Find where the given text appears and provide that cell's center as (X, Y) coordinate. 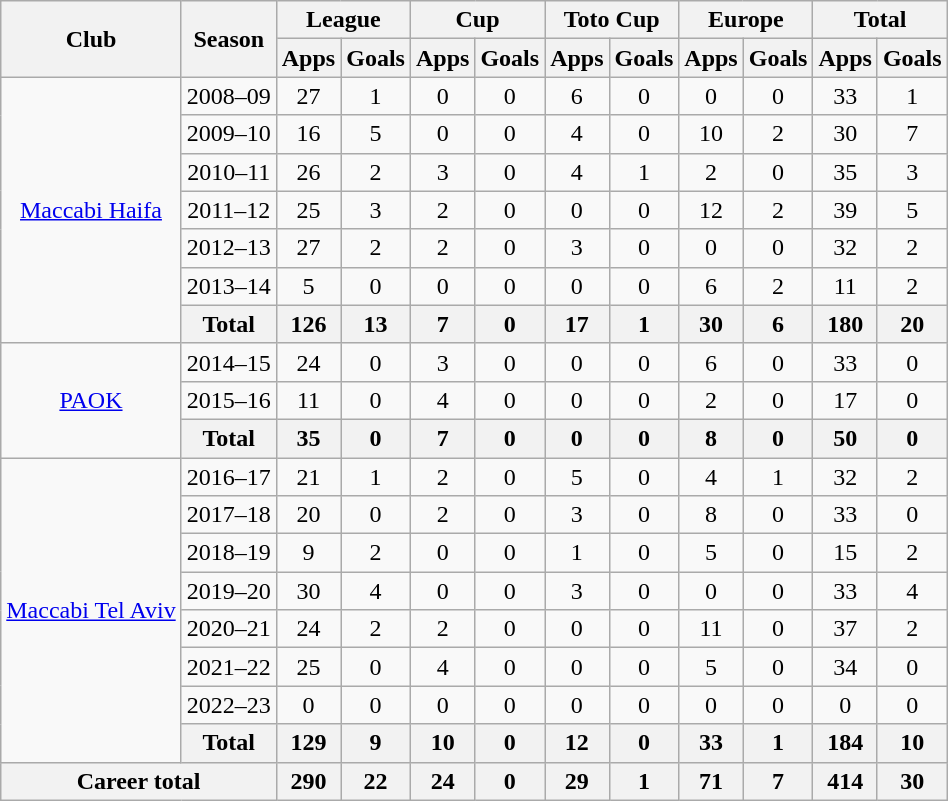
Season (228, 39)
71 (711, 781)
Cup (477, 20)
2011–12 (228, 210)
2015–16 (228, 400)
129 (308, 743)
2020–21 (228, 629)
2014–15 (228, 362)
184 (845, 743)
League (343, 20)
Career total (139, 781)
2019–20 (228, 591)
2017–18 (228, 515)
2021–22 (228, 667)
37 (845, 629)
21 (308, 477)
Toto Cup (612, 20)
2009–10 (228, 134)
26 (308, 172)
2008–09 (228, 96)
2016–17 (228, 477)
39 (845, 210)
50 (845, 438)
PAOK (91, 400)
Europe (746, 20)
15 (845, 553)
414 (845, 781)
2013–14 (228, 286)
13 (376, 324)
290 (308, 781)
34 (845, 667)
22 (376, 781)
2018–19 (228, 553)
2010–11 (228, 172)
29 (577, 781)
Maccabi Haifa (91, 210)
2022–23 (228, 705)
Maccabi Tel Aviv (91, 610)
Club (91, 39)
2012–13 (228, 248)
180 (845, 324)
16 (308, 134)
126 (308, 324)
